For the text-containing cell, return its midpoint in [X, Y] coordinate format. 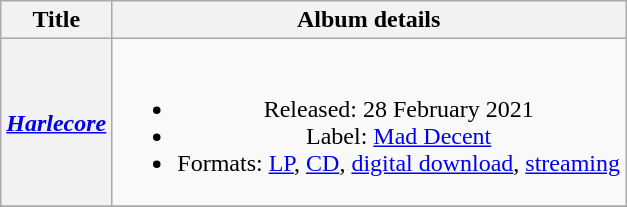
Released: 28 February 2021Label: Mad DecentFormats: LP, CD, digital download, streaming [369, 122]
Album details [369, 20]
Title [56, 20]
Harlecore [56, 122]
